Search for the cell housing the specified text and yield its (X, Y) center coordinate. 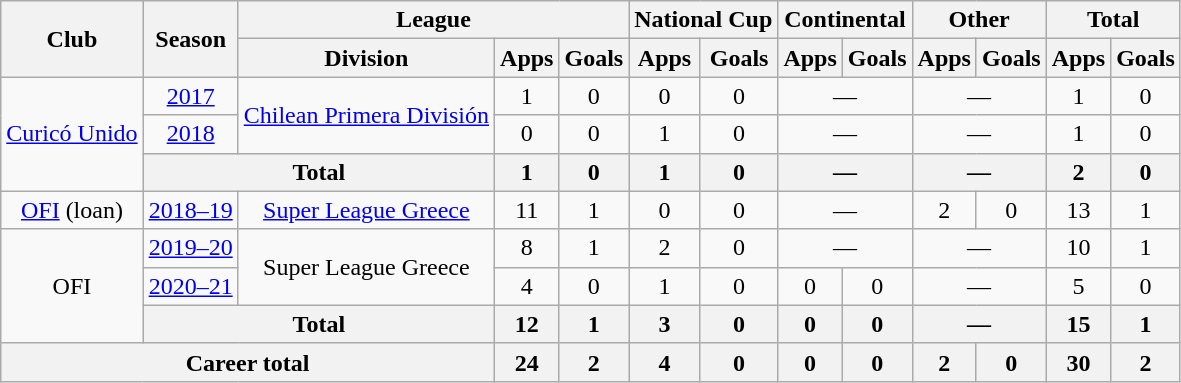
2018–19 (190, 210)
Division (366, 58)
2019–20 (190, 248)
OFI (loan) (72, 210)
13 (1078, 210)
15 (1078, 324)
Career total (248, 362)
Other (979, 20)
Continental (845, 20)
3 (665, 324)
Chilean Primera División (366, 115)
5 (1078, 286)
Season (190, 39)
League (434, 20)
2020–21 (190, 286)
10 (1078, 248)
2018 (190, 134)
National Cup (704, 20)
Club (72, 39)
8 (527, 248)
11 (527, 210)
2017 (190, 96)
Curicó Unido (72, 134)
24 (527, 362)
30 (1078, 362)
OFI (72, 286)
12 (527, 324)
